Find where the given text appears and provide that cell's center as (X, Y) coordinate. 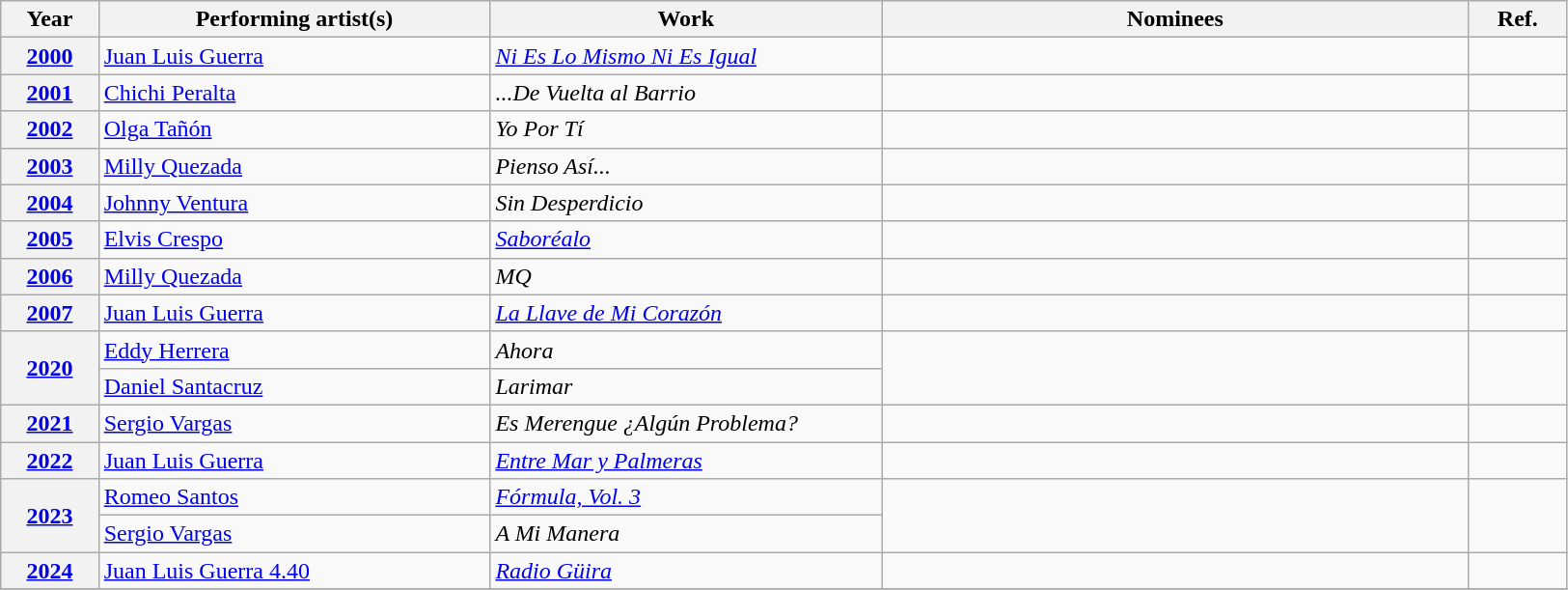
2004 (50, 203)
Work (686, 19)
Olga Tañón (294, 129)
Eddy Herrera (294, 350)
Ahora (686, 350)
2022 (50, 461)
Pienso Así... (686, 166)
Saboréalo (686, 239)
2000 (50, 56)
2021 (50, 423)
Elvis Crespo (294, 239)
Entre Mar y Palmeras (686, 461)
Year (50, 19)
Ref. (1517, 19)
MQ (686, 276)
A Mi Manera (686, 534)
Daniel Santacruz (294, 386)
2003 (50, 166)
Chichi Peralta (294, 93)
Es Merengue ¿Algún Problema? (686, 423)
Nominees (1175, 19)
Ni Es Lo Mismo Ni Es Igual (686, 56)
Johnny Ventura (294, 203)
Sin Desperdicio (686, 203)
Romeo Santos (294, 497)
2020 (50, 368)
2023 (50, 516)
2007 (50, 313)
2024 (50, 571)
2005 (50, 239)
Radio Güira (686, 571)
Performing artist(s) (294, 19)
2002 (50, 129)
Fórmula, Vol. 3 (686, 497)
Juan Luis Guerra 4.40 (294, 571)
...De Vuelta al Barrio (686, 93)
2001 (50, 93)
La Llave de Mi Corazón (686, 313)
Larimar (686, 386)
2006 (50, 276)
Yo Por Tí (686, 129)
